Find where the given text appears and provide that cell's center as (x, y) coordinate. 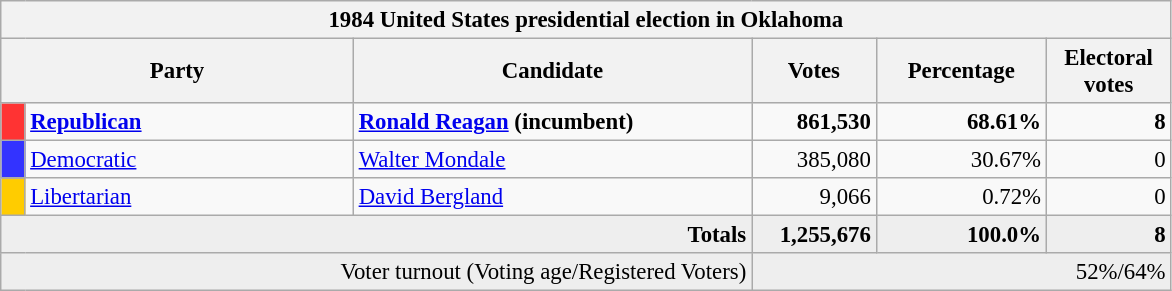
Party (178, 72)
Electoral votes (1108, 72)
Votes (814, 72)
68.61% (961, 122)
Totals (376, 235)
861,530 (814, 122)
Ronald Reagan (incumbent) (552, 122)
Democratic (189, 160)
Walter Mondale (552, 160)
9,066 (814, 197)
1984 United States presidential election in Oklahoma (586, 20)
David Bergland (552, 197)
30.67% (961, 160)
Percentage (961, 72)
Candidate (552, 72)
100.0% (961, 235)
Libertarian (189, 197)
385,080 (814, 160)
Republican (189, 122)
0.72% (961, 197)
1,255,676 (814, 235)
